Locate the cell with the specified text and output its [X, Y] center coordinate. 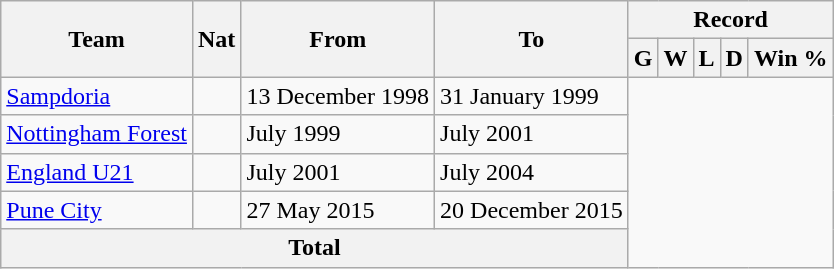
31 January 1999 [532, 96]
L [706, 58]
England U21 [97, 172]
13 December 1998 [338, 96]
27 May 2015 [338, 210]
July 1999 [338, 134]
Total [314, 248]
Pune City [97, 210]
20 December 2015 [532, 210]
W [676, 58]
D [734, 58]
Sampdoria [97, 96]
Win % [790, 58]
To [532, 39]
From [338, 39]
G [643, 58]
Record [730, 20]
July 2004 [532, 172]
Nat [216, 39]
Nottingham Forest [97, 134]
Team [97, 39]
